For the text-containing cell, return its midpoint in (X, Y) coordinate format. 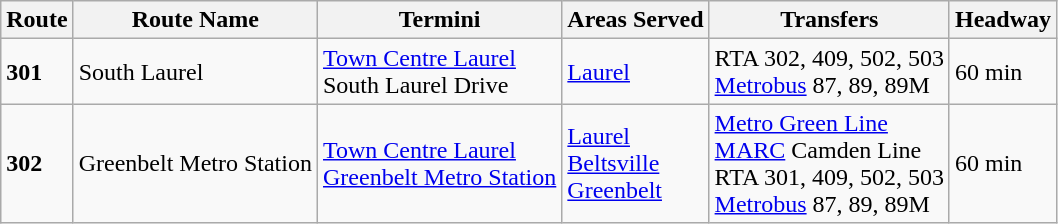
Termini (439, 20)
Greenbelt Metro Station (195, 164)
Laurel (636, 72)
Town Centre LaurelSouth Laurel Drive (439, 72)
LaurelBeltsvilleGreenbelt (636, 164)
302 (37, 164)
RTA 302, 409, 502, 503Metrobus 87, 89, 89M (829, 72)
Town Centre LaurelGreenbelt Metro Station (439, 164)
Route Name (195, 20)
Headway (1002, 20)
South Laurel (195, 72)
Areas Served (636, 20)
301 (37, 72)
Metro Green LineMARC Camden LineRTA 301, 409, 502, 503Metrobus 87, 89, 89M (829, 164)
Transfers (829, 20)
Route (37, 20)
